Identify which cell holds the provided text, then report its (X, Y) central coordinate. 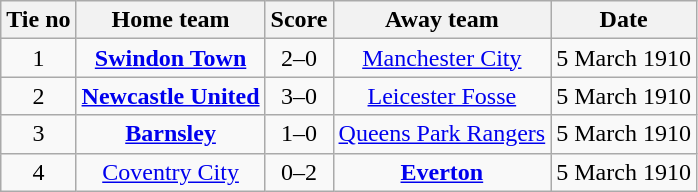
Everton (442, 172)
1 (38, 58)
0–2 (299, 172)
Score (299, 20)
Swindon Town (170, 58)
Manchester City (442, 58)
3 (38, 134)
2–0 (299, 58)
Queens Park Rangers (442, 134)
Barnsley (170, 134)
4 (38, 172)
2 (38, 96)
3–0 (299, 96)
Date (624, 20)
Newcastle United (170, 96)
Leicester Fosse (442, 96)
Away team (442, 20)
1–0 (299, 134)
Home team (170, 20)
Tie no (38, 20)
Coventry City (170, 172)
